Find where the given text appears and provide that cell's center as [X, Y] coordinate. 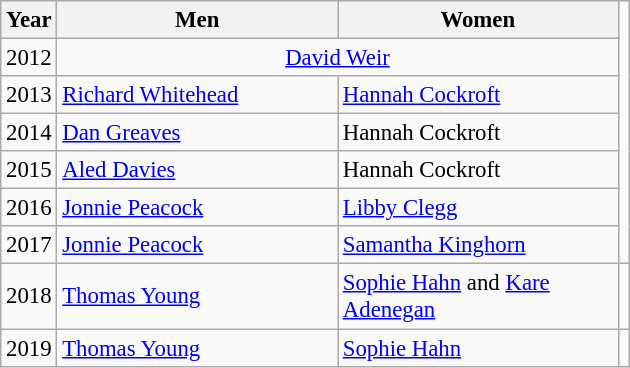
2014 [29, 133]
David Weir [338, 58]
Libby Clegg [478, 208]
Samantha Kinghorn [478, 245]
Year [29, 20]
2018 [29, 296]
2013 [29, 95]
Dan Greaves [198, 133]
Richard Whitehead [198, 95]
2017 [29, 245]
Men [198, 20]
2019 [29, 348]
Women [478, 20]
Sophie Hahn [478, 348]
Sophie Hahn and Kare Adenegan [478, 296]
2015 [29, 170]
2016 [29, 208]
Aled Davies [198, 170]
2012 [29, 58]
